From the cell containing the given text, extract its center point as [x, y] coordinate. 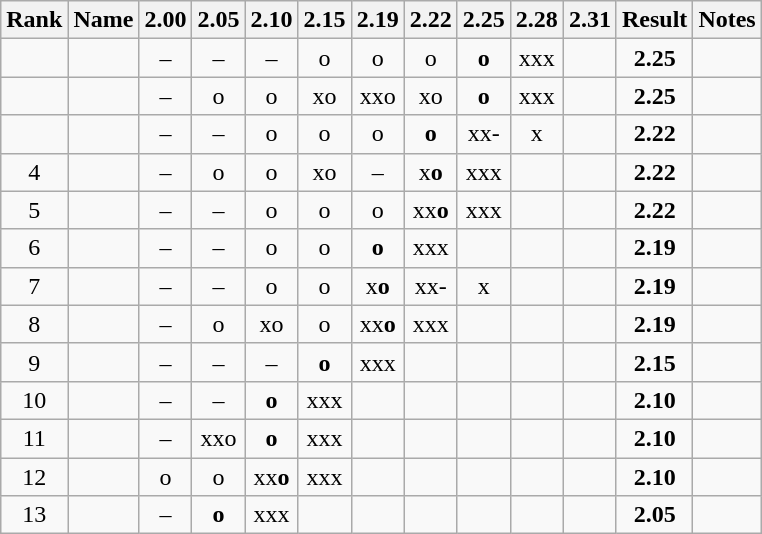
Rank [34, 20]
Result [654, 20]
10 [34, 400]
8 [34, 324]
9 [34, 362]
Notes [727, 20]
2.31 [590, 20]
Name [104, 20]
2.28 [536, 20]
4 [34, 172]
13 [34, 515]
6 [34, 248]
5 [34, 210]
2.00 [166, 20]
7 [34, 286]
11 [34, 438]
12 [34, 477]
